Return the [X, Y] coordinate for the center point of the cell that contains the specified text.  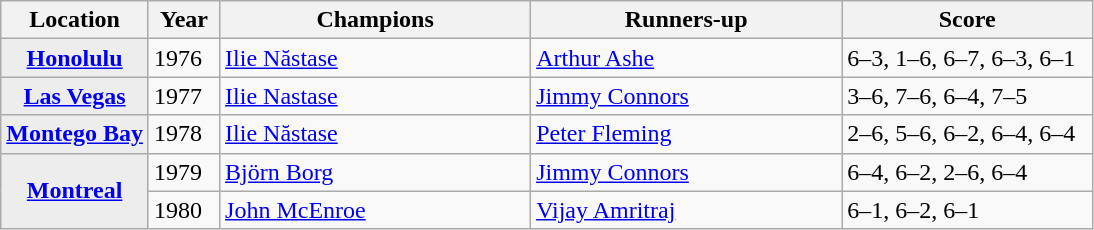
1976 [184, 58]
3–6, 7–6, 6–4, 7–5 [968, 96]
1980 [184, 210]
Las Vegas [75, 96]
2–6, 5–6, 6–2, 6–4, 6–4 [968, 134]
Peter Fleming [686, 134]
Montego Bay [75, 134]
Björn Borg [376, 172]
Ilie Nastase [376, 96]
Year [184, 20]
John McEnroe [376, 210]
1978 [184, 134]
Score [968, 20]
6–3, 1–6, 6–7, 6–3, 6–1 [968, 58]
6–1, 6–2, 6–1 [968, 210]
Montreal [75, 191]
1979 [184, 172]
Arthur Ashe [686, 58]
Honolulu [75, 58]
Vijay Amritraj [686, 210]
1977 [184, 96]
Runners-up [686, 20]
6–4, 6–2, 2–6, 6–4 [968, 172]
Champions [376, 20]
Location [75, 20]
